Scan for the cell matching the given text and deliver its (X, Y) coordinate at center. 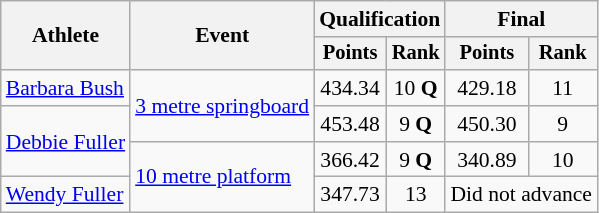
Barbara Bush (66, 88)
Debbie Fuller (66, 142)
366.42 (350, 160)
434.34 (350, 88)
340.89 (486, 160)
3 metre springboard (222, 106)
Wendy Fuller (66, 195)
450.30 (486, 124)
Athlete (66, 36)
10 Q (416, 88)
10 metre platform (222, 178)
453.48 (350, 124)
Event (222, 36)
347.73 (350, 195)
10 (562, 160)
Did not advance (521, 195)
9 (562, 124)
429.18 (486, 88)
Final (521, 19)
13 (416, 195)
Qualification (380, 19)
11 (562, 88)
